Capture the cell that displays the provided text and extract its (x, y) central coordinate. 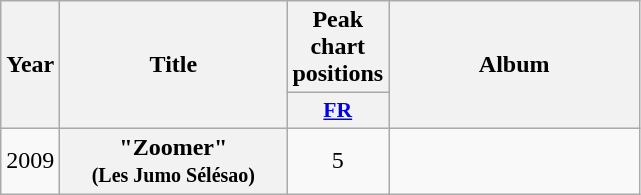
FR (338, 111)
Title (174, 65)
"Zoomer" (Les Jumo Sélésao) (174, 160)
Album (514, 65)
2009 (30, 160)
Peak chart positions (338, 47)
Year (30, 65)
5 (338, 160)
